Determine the (x, y) coordinate at the center of the cell enclosing the given text.  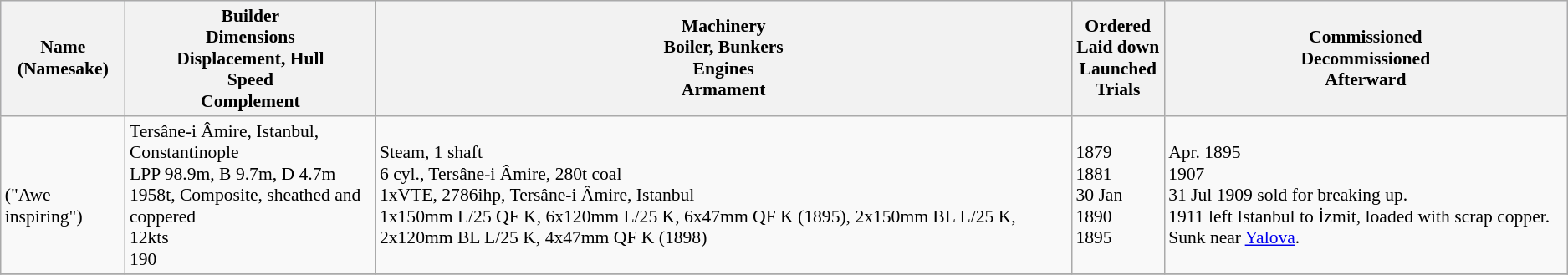
Tersâne-i Âmire, Istanbul, ConstantinopleLPP 98.9m, B 9.7m, D 4.7m1958t, Composite, sheathed and coppered12kts190 (251, 196)
Apr. 1895190731 Jul 1909 sold for breaking up.1911 left Istanbul to İzmit, loaded with scrap copper. Sunk near Yalova. (1366, 196)
MachineryBoiler, BunkersEnginesArmament (723, 59)
CommissionedDecommissionedAfterward (1366, 59)
OrderedLaid downLaunchedTrials (1117, 59)
1879188130 Jan 18901895 (1117, 196)
("Awe inspiring") (64, 196)
BuilderDimensionsDisplacement, HullSpeedComplement (251, 59)
Name(Namesake) (64, 59)
